Extract the [X, Y] coordinate from the center of the cell holding the provided text.  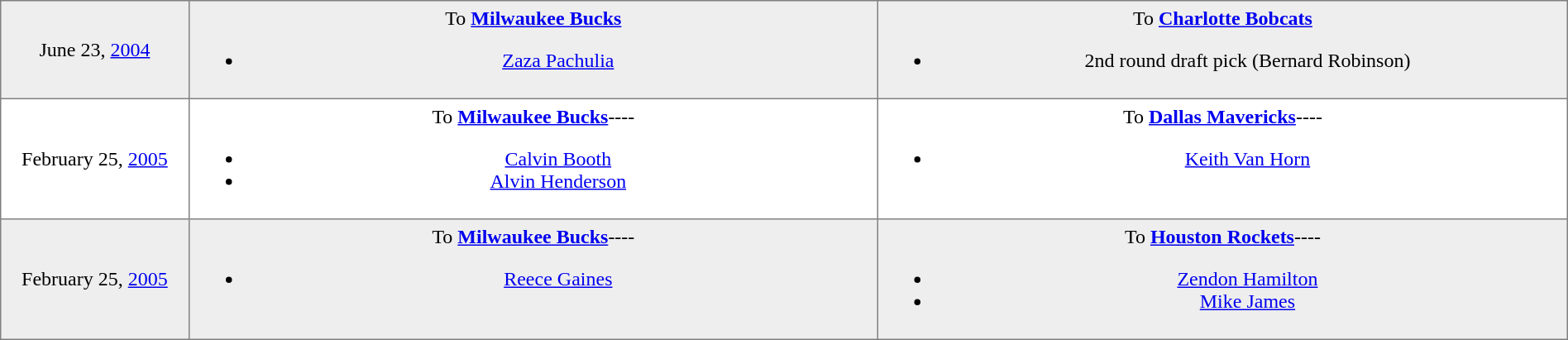
To Milwaukee Bucks----Reece Gaines [533, 280]
To Milwaukee Bucks----Calvin BoothAlvin Henderson [533, 159]
To Dallas Mavericks----Keith Van Horn [1223, 159]
To Houston Rockets----Zendon HamiltonMike James [1223, 280]
To Milwaukee BucksZaza Pachulia [533, 50]
To Charlotte Bobcats2nd round draft pick (Bernard Robinson) [1223, 50]
June 23, 2004 [94, 50]
